Determine the (x, y) coordinate at the center of the cell enclosing the given text.  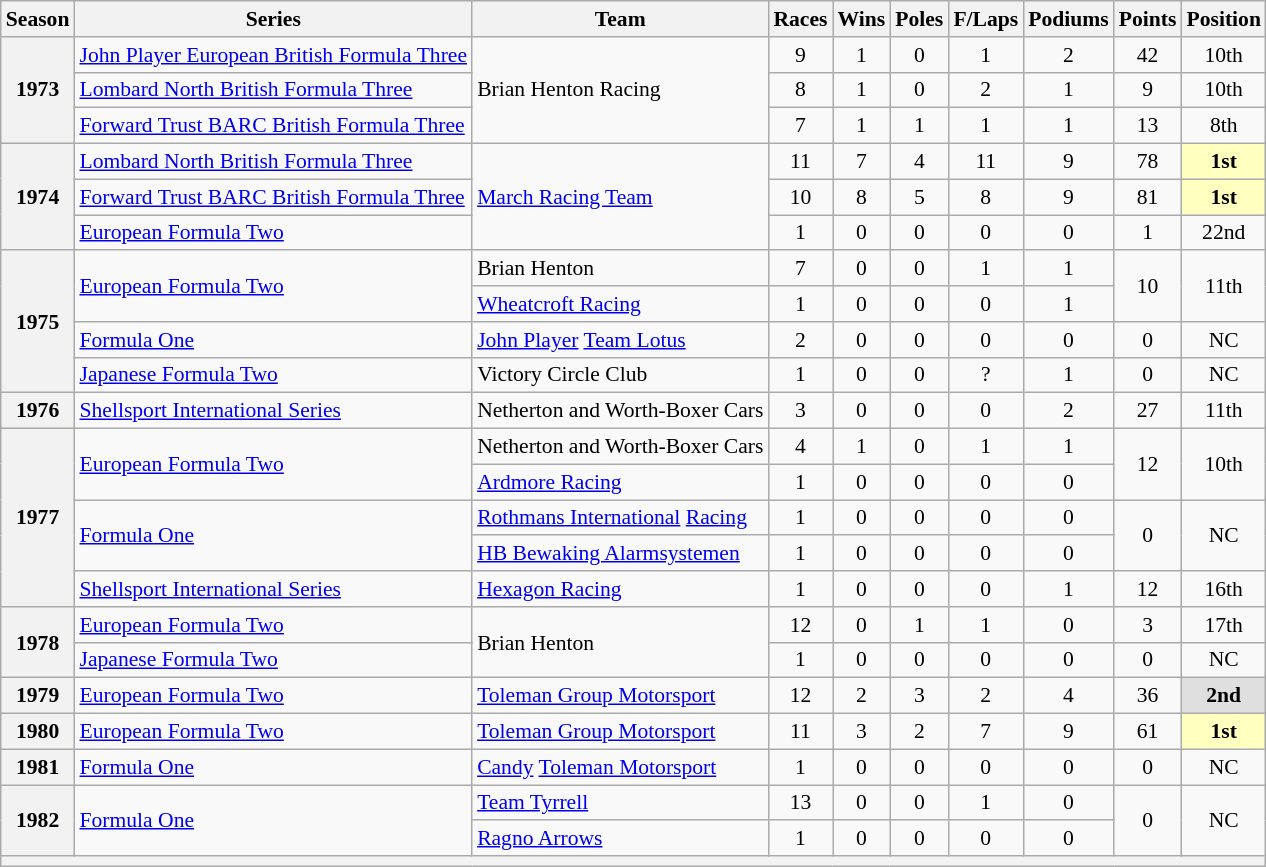
HB Bewaking Alarmsystemen (620, 554)
61 (1148, 732)
Ragno Arrows (620, 839)
81 (1148, 197)
1974 (38, 198)
Wins (861, 19)
1978 (38, 642)
1981 (38, 767)
1982 (38, 820)
8th (1223, 126)
Races (800, 19)
1979 (38, 696)
27 (1148, 411)
Rothmans International Racing (620, 518)
1975 (38, 322)
36 (1148, 696)
Ardmore Racing (620, 482)
Team Tyrrell (620, 803)
Team (620, 19)
Hexagon Racing (620, 589)
Poles (919, 19)
1977 (38, 518)
1976 (38, 411)
2nd (1223, 696)
Podiums (1068, 19)
Season (38, 19)
1973 (38, 90)
Points (1148, 19)
John Player European British Formula Three (273, 55)
1980 (38, 732)
42 (1148, 55)
Position (1223, 19)
5 (919, 197)
Series (273, 19)
17th (1223, 625)
Victory Circle Club (620, 375)
Wheatcroft Racing (620, 304)
F/Laps (986, 19)
Brian Henton Racing (620, 90)
March Racing Team (620, 198)
Candy Toleman Motorsport (620, 767)
? (986, 375)
16th (1223, 589)
22nd (1223, 233)
78 (1148, 162)
John Player Team Lotus (620, 340)
